Find where the given text appears and provide that cell's center as [x, y] coordinate. 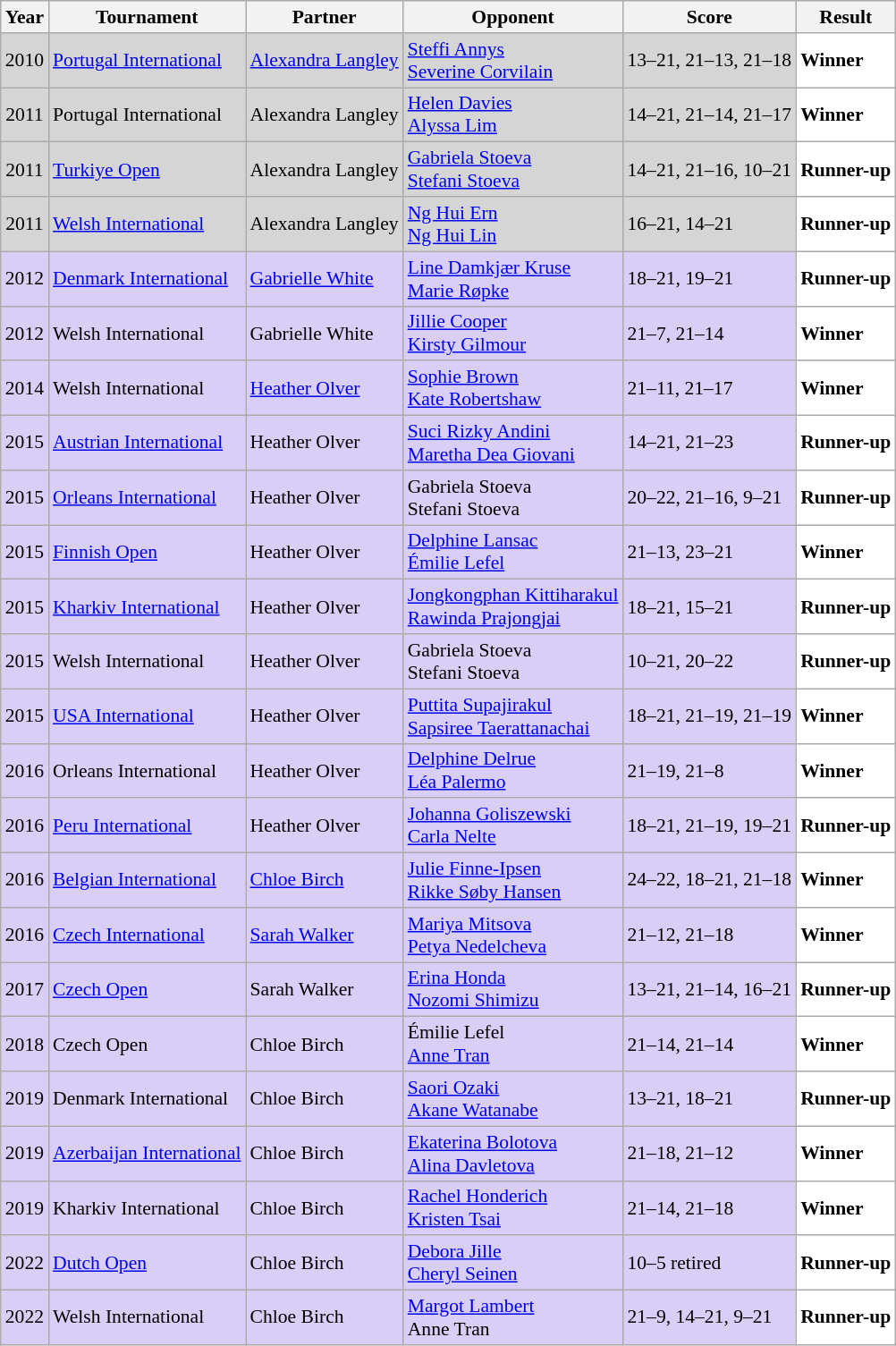
Azerbaijan International [147, 1154]
Peru International [147, 826]
Tournament [147, 17]
21–14, 21–18 [709, 1207]
14–21, 21–14, 21–17 [709, 114]
24–22, 18–21, 21–18 [709, 880]
18–21, 19–21 [709, 279]
Partner [325, 17]
Jillie Cooper Kirsty Gilmour [513, 333]
Czech International [147, 935]
Line Damkjær Kruse Marie Røpke [513, 279]
Austrian International [147, 444]
21–13, 23–21 [709, 553]
18–21, 21–19, 19–21 [709, 826]
13–21, 21–14, 16–21 [709, 989]
21–18, 21–12 [709, 1154]
Belgian International [147, 880]
Delphine Delrue Léa Palermo [513, 771]
Jongkongphan Kittiharakul Rawinda Prajongjai [513, 606]
Erina Honda Nozomi Shimizu [513, 989]
Johanna Goliszewski Carla Nelte [513, 826]
13–21, 21–13, 21–18 [709, 61]
2014 [25, 388]
10–5 retired [709, 1263]
Mariya Mitsova Petya Nedelcheva [513, 935]
21–19, 21–8 [709, 771]
13–21, 18–21 [709, 1098]
18–21, 21–19, 21–19 [709, 715]
Rachel Honderich Kristen Tsai [513, 1207]
Margot Lambert Anne Tran [513, 1318]
Delphine Lansac Émilie Lefel [513, 553]
2018 [25, 1045]
Finnish Open [147, 553]
Score [709, 17]
18–21, 15–21 [709, 606]
Debora Jille Cheryl Seinen [513, 1263]
Steffi Annys Severine Corvilain [513, 61]
Opponent [513, 17]
Year [25, 17]
Turkiye Open [147, 170]
Julie Finne-Ipsen Rikke Søby Hansen [513, 880]
14–21, 21–23 [709, 444]
2010 [25, 61]
20–22, 21–16, 9–21 [709, 497]
14–21, 21–16, 10–21 [709, 170]
USA International [147, 715]
Ekaterina Bolotova Alina Davletova [513, 1154]
21–9, 14–21, 9–21 [709, 1318]
Helen Davies Alyssa Lim [513, 114]
Sophie Brown Kate Robertshaw [513, 388]
21–7, 21–14 [709, 333]
16–21, 14–21 [709, 224]
Suci Rizky Andini Maretha Dea Giovani [513, 444]
Saori Ozaki Akane Watanabe [513, 1098]
Result [846, 17]
Puttita Supajirakul Sapsiree Taerattanachai [513, 715]
Ng Hui Ern Ng Hui Lin [513, 224]
2017 [25, 989]
21–14, 21–14 [709, 1045]
21–12, 21–18 [709, 935]
21–11, 21–17 [709, 388]
Émilie Lefel Anne Tran [513, 1045]
Dutch Open [147, 1263]
10–21, 20–22 [709, 662]
